Scan for the cell matching the given text and deliver its (X, Y) coordinate at center. 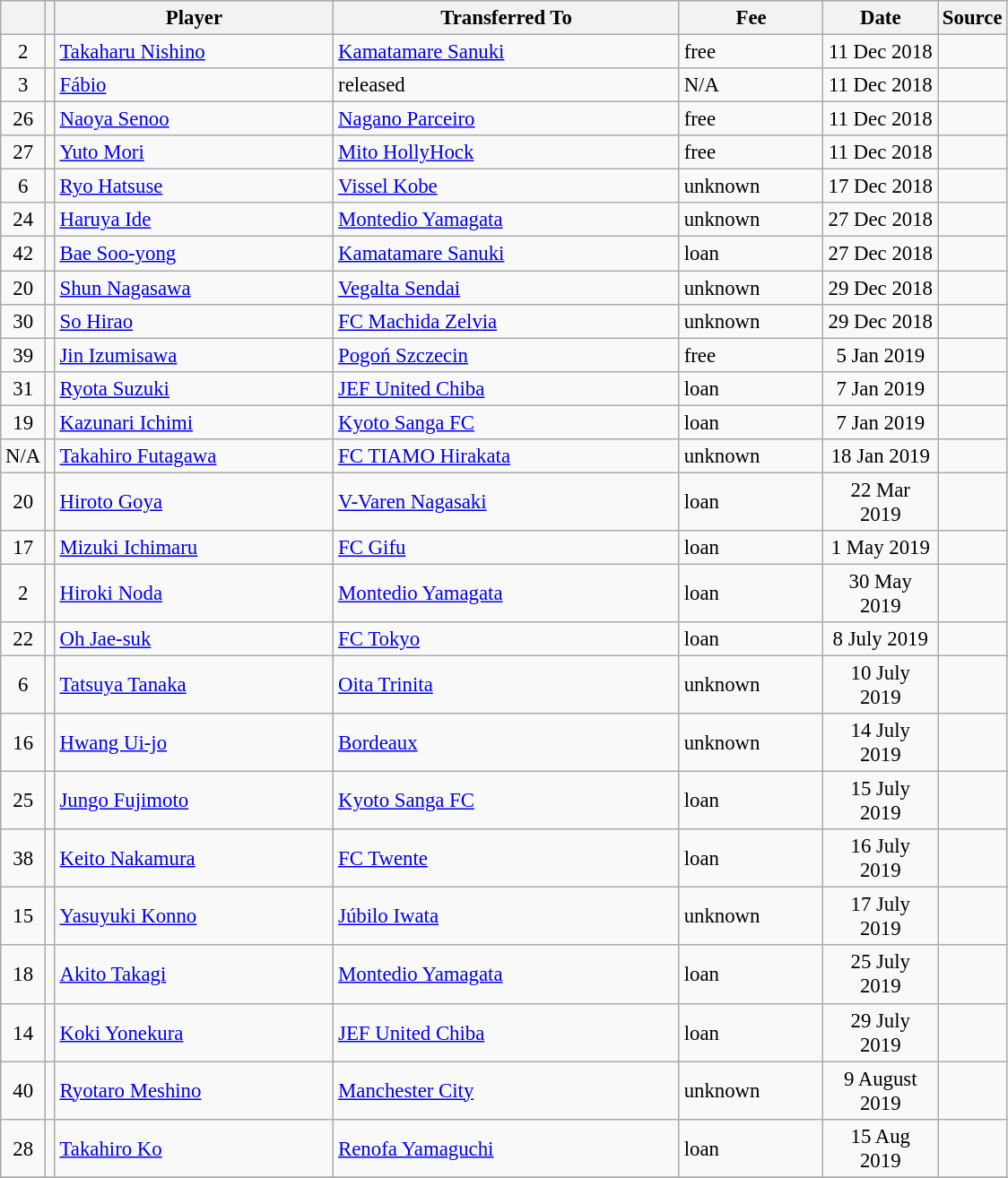
15 July 2019 (881, 801)
18 Jan 2019 (881, 456)
40 (23, 1090)
Akito Takagi (194, 975)
29 July 2019 (881, 1033)
Date (881, 18)
Takahiro Futagawa (194, 456)
Source (972, 18)
17 July 2019 (881, 916)
10 July 2019 (881, 685)
38 (23, 859)
22 Mar 2019 (881, 502)
16 July 2019 (881, 859)
25 (23, 801)
Transferred To (507, 18)
FC Twente (507, 859)
FC Gifu (507, 548)
24 (23, 220)
19 (23, 422)
FC Tokyo (507, 639)
Fábio (194, 85)
FC Machida Zelvia (507, 321)
3 (23, 85)
Ryota Suzuki (194, 388)
39 (23, 355)
25 July 2019 (881, 975)
released (507, 85)
Júbilo Iwata (507, 916)
Bordeaux (507, 742)
Vissel Kobe (507, 186)
Kazunari Ichimi (194, 422)
Mizuki Ichimaru (194, 548)
FC TIAMO Hirakata (507, 456)
22 (23, 639)
Hwang Ui-jo (194, 742)
Takaharu Nishino (194, 52)
17 Dec 2018 (881, 186)
Vegalta Sendai (507, 288)
Hiroki Noda (194, 593)
Manchester City (507, 1090)
42 (23, 254)
1 May 2019 (881, 548)
8 July 2019 (881, 639)
Player (194, 18)
Ryo Hatsuse (194, 186)
14 July 2019 (881, 742)
Oita Trinita (507, 685)
16 (23, 742)
Fee (752, 18)
15 Aug 2019 (881, 1148)
14 (23, 1033)
Takahiro Ko (194, 1148)
Jungo Fujimoto (194, 801)
Oh Jae-suk (194, 639)
Renofa Yamaguchi (507, 1148)
17 (23, 548)
Mito HollyHock (507, 152)
28 (23, 1148)
Tatsuya Tanaka (194, 685)
9 August 2019 (881, 1090)
Nagano Parceiro (507, 119)
Koki Yonekura (194, 1033)
Bae Soo-yong (194, 254)
Hiroto Goya (194, 502)
31 (23, 388)
Shun Nagasawa (194, 288)
27 (23, 152)
Naoya Senoo (194, 119)
Jin Izumisawa (194, 355)
So Hirao (194, 321)
Ryotaro Meshino (194, 1090)
15 (23, 916)
26 (23, 119)
V-Varen Nagasaki (507, 502)
Pogoń Szczecin (507, 355)
Haruya Ide (194, 220)
18 (23, 975)
5 Jan 2019 (881, 355)
Keito Nakamura (194, 859)
Yasuyuki Konno (194, 916)
Yuto Mori (194, 152)
30 May 2019 (881, 593)
30 (23, 321)
